Extract the [x, y] coordinate from the center of the cell holding the provided text.  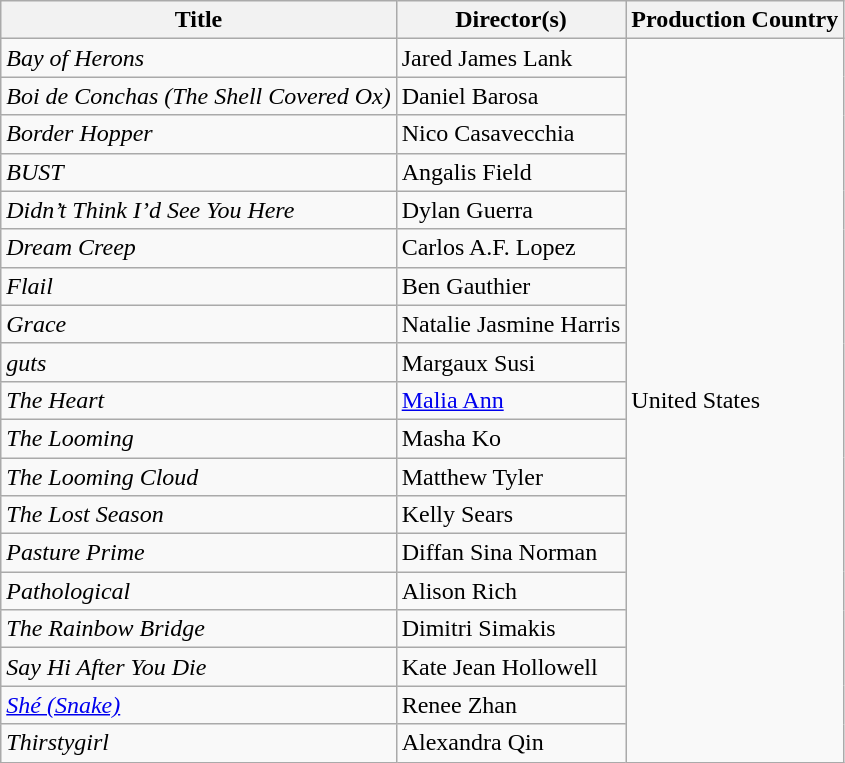
The Lost Season [198, 515]
Angalis Field [511, 172]
Kelly Sears [511, 515]
Dimitri Simakis [511, 629]
Didn’t Think I’d See You Here [198, 210]
Thirstygirl [198, 743]
Pasture Prime [198, 553]
Grace [198, 324]
Shé (Snake) [198, 705]
Dylan Guerra [511, 210]
Alexandra Qin [511, 743]
Malia Ann [511, 400]
The Rainbow Bridge [198, 629]
Nico Casavecchia [511, 134]
Margaux Susi [511, 362]
Renee Zhan [511, 705]
Matthew Tyler [511, 477]
Natalie Jasmine Harris [511, 324]
Pathological [198, 591]
Director(s) [511, 20]
The Looming [198, 438]
Carlos A.F. Lopez [511, 248]
Say Hi After You Die [198, 667]
The Looming Cloud [198, 477]
Alison Rich [511, 591]
United States [735, 400]
Border Hopper [198, 134]
Flail [198, 286]
Bay of Herons [198, 58]
Daniel Barosa [511, 96]
Boi de Conchas (The Shell Covered Ox) [198, 96]
Production Country [735, 20]
Title [198, 20]
guts [198, 362]
Kate Jean Hollowell [511, 667]
Jared James Lank [511, 58]
The Heart [198, 400]
Ben Gauthier [511, 286]
BUST [198, 172]
Diffan Sina Norman [511, 553]
Dream Creep [198, 248]
Masha Ko [511, 438]
